Pinpoint the cell where the given text exists, returning its [x, y] midpoint coordinate. 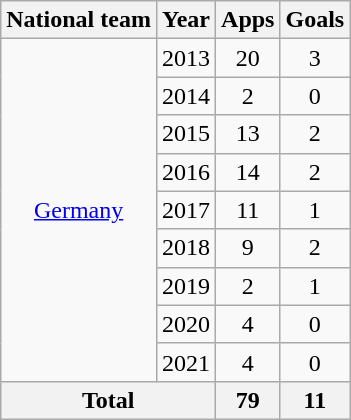
2018 [186, 248]
2013 [186, 58]
2014 [186, 96]
2020 [186, 324]
20 [248, 58]
National team [79, 20]
14 [248, 172]
Total [108, 400]
9 [248, 248]
2016 [186, 172]
2017 [186, 210]
3 [315, 58]
Goals [315, 20]
Apps [248, 20]
13 [248, 134]
Germany [79, 210]
79 [248, 400]
2015 [186, 134]
Year [186, 20]
2021 [186, 362]
2019 [186, 286]
